Pinpoint the cell where the given text exists, returning its [X, Y] midpoint coordinate. 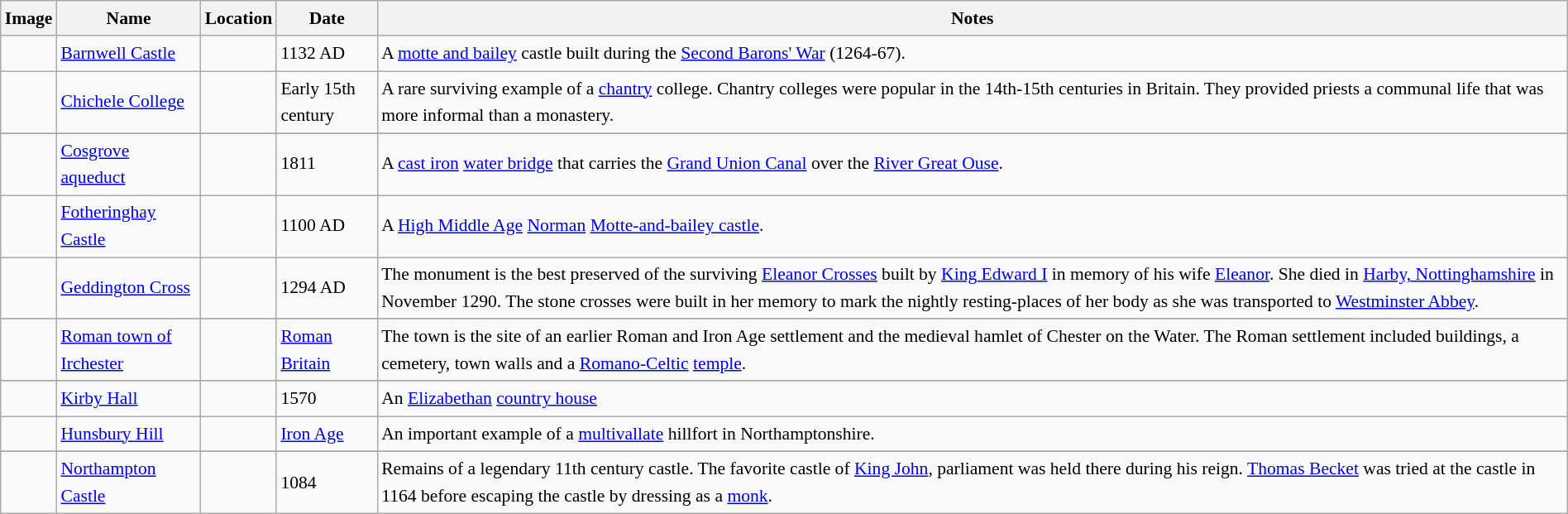
Northampton Castle [128, 483]
1570 [327, 399]
Location [239, 18]
Early 15th century [327, 103]
1294 AD [327, 288]
Chichele College [128, 103]
Geddington Cross [128, 288]
1811 [327, 164]
Name [128, 18]
Barnwell Castle [128, 55]
A cast iron water bridge that carries the Grand Union Canal over the River Great Ouse. [973, 164]
1100 AD [327, 227]
An Elizabethan country house [973, 399]
A motte and bailey castle built during the Second Barons' War (1264-67). [973, 55]
1132 AD [327, 55]
Roman town of Irchester [128, 351]
A High Middle Age Norman Motte-and-bailey castle. [973, 227]
Roman Britain [327, 351]
Iron Age [327, 434]
Hunsbury Hill [128, 434]
Notes [973, 18]
Fotheringhay Castle [128, 227]
Cosgrove aqueduct [128, 164]
1084 [327, 483]
An important example of a multivallate hillfort in Northamptonshire. [973, 434]
Image [29, 18]
Kirby Hall [128, 399]
Date [327, 18]
